Identify which cell holds the provided text, then report its (x, y) central coordinate. 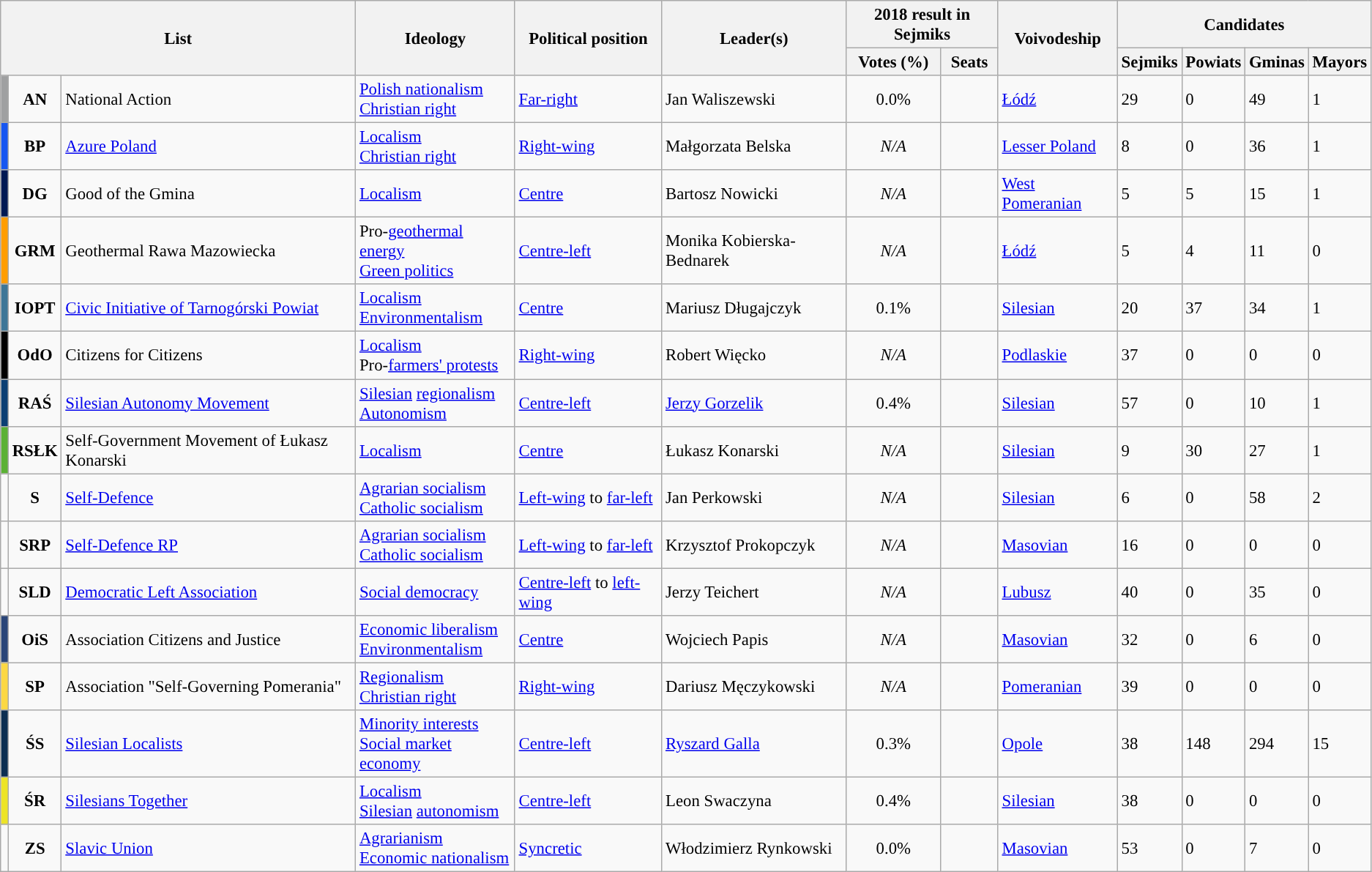
ŚR (35, 801)
Jerzy Gorzelik (754, 403)
Leader(s) (754, 38)
Centre-left to left-wing (588, 592)
2018 result in Sejmiks (922, 25)
57 (1149, 403)
Jerzy Teichert (754, 592)
LocalismPro-farmers' protests (436, 356)
Self-Defence (209, 498)
9 (1149, 450)
Self-Defence RP (209, 545)
GRM (35, 251)
Gminas (1277, 62)
39 (1149, 687)
Voivodeship (1057, 38)
2 (1340, 498)
Ryszard Galla (754, 744)
53 (1149, 848)
Economic liberalismEnvironmentalism (436, 640)
BP (35, 146)
Minority interestsSocial market economy (436, 744)
ŚS (35, 744)
148 (1214, 744)
Silesian Autonomy Movement (209, 403)
National Action (209, 100)
Robert Więcko (754, 356)
Pro-geothermal energyGreen politics (436, 251)
SRP (35, 545)
0.1% (893, 308)
LocalismSilesian autonomism (436, 801)
IOPT (35, 308)
Silesian regionalismAutonomism (436, 403)
Dariusz Męczykowski (754, 687)
S (35, 498)
AgrarianismEconomic nationalism (436, 848)
58 (1277, 498)
OdO (35, 356)
32 (1149, 640)
Citizens for Citizens (209, 356)
0.3% (893, 744)
Małgorzata Belska (754, 146)
Sejmiks (1149, 62)
Seats (969, 62)
Lesser Poland (1057, 146)
Azure Poland (209, 146)
Syncretic (588, 848)
Opole (1057, 744)
Jan Perkowski (754, 498)
Bartosz Nowicki (754, 193)
27 (1277, 450)
Łukasz Konarski (754, 450)
Leon Swaczyna (754, 801)
Mayors (1340, 62)
Self-Government Movement of Łukasz Konarski (209, 450)
RegionalismChristian right (436, 687)
Mariusz Długajczyk (754, 308)
36 (1277, 146)
LocalismEnvironmentalism (436, 308)
7 (1277, 848)
Votes (%) (893, 62)
List (179, 38)
20 (1149, 308)
Krzysztof Prokopczyk (754, 545)
11 (1277, 251)
Ideology (436, 38)
SP (35, 687)
LocalismChristian right (436, 146)
8 (1149, 146)
Social democracy (436, 592)
10 (1277, 403)
Monika Kobierska-Bednarek (754, 251)
OiS (35, 640)
AN (35, 100)
16 (1149, 545)
RAŚ (35, 403)
Lubusz (1057, 592)
Wojciech Papis (754, 640)
Candidates (1244, 25)
DG (35, 193)
Jan Waliszewski (754, 100)
ZS (35, 848)
RSŁK (35, 450)
Polish nationalismChristian right (436, 100)
Silesian Localists (209, 744)
Geothermal Rawa Mazowiecka (209, 251)
4 (1214, 251)
Slavic Union (209, 848)
49 (1277, 100)
40 (1149, 592)
35 (1277, 592)
Włodzimierz Rynkowski (754, 848)
Good of the Gmina (209, 193)
Silesians Together (209, 801)
West Pomeranian (1057, 193)
Democratic Left Association (209, 592)
Podlaskie (1057, 356)
Political position (588, 38)
Powiats (1214, 62)
34 (1277, 308)
30 (1214, 450)
294 (1277, 744)
SLD (35, 592)
Association Citizens and Justice (209, 640)
Far-right (588, 100)
Pomeranian (1057, 687)
Association "Self-Governing Pomerania" (209, 687)
Civic Initiative of Tarnogórski Powiat (209, 308)
29 (1149, 100)
